Capture the cell that displays the provided text and extract its [X, Y] central coordinate. 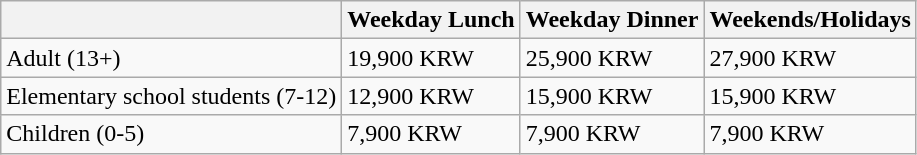
Weekends/Holidays [810, 20]
27,900 KRW [810, 58]
Children (0-5) [172, 134]
Adult (13+) [172, 58]
25,900 KRW [612, 58]
Elementary school students (7-12) [172, 96]
Weekday Lunch [431, 20]
12,900 KRW [431, 96]
19,900 KRW [431, 58]
Weekday Dinner [612, 20]
